Capture the cell that displays the provided text and extract its (X, Y) central coordinate. 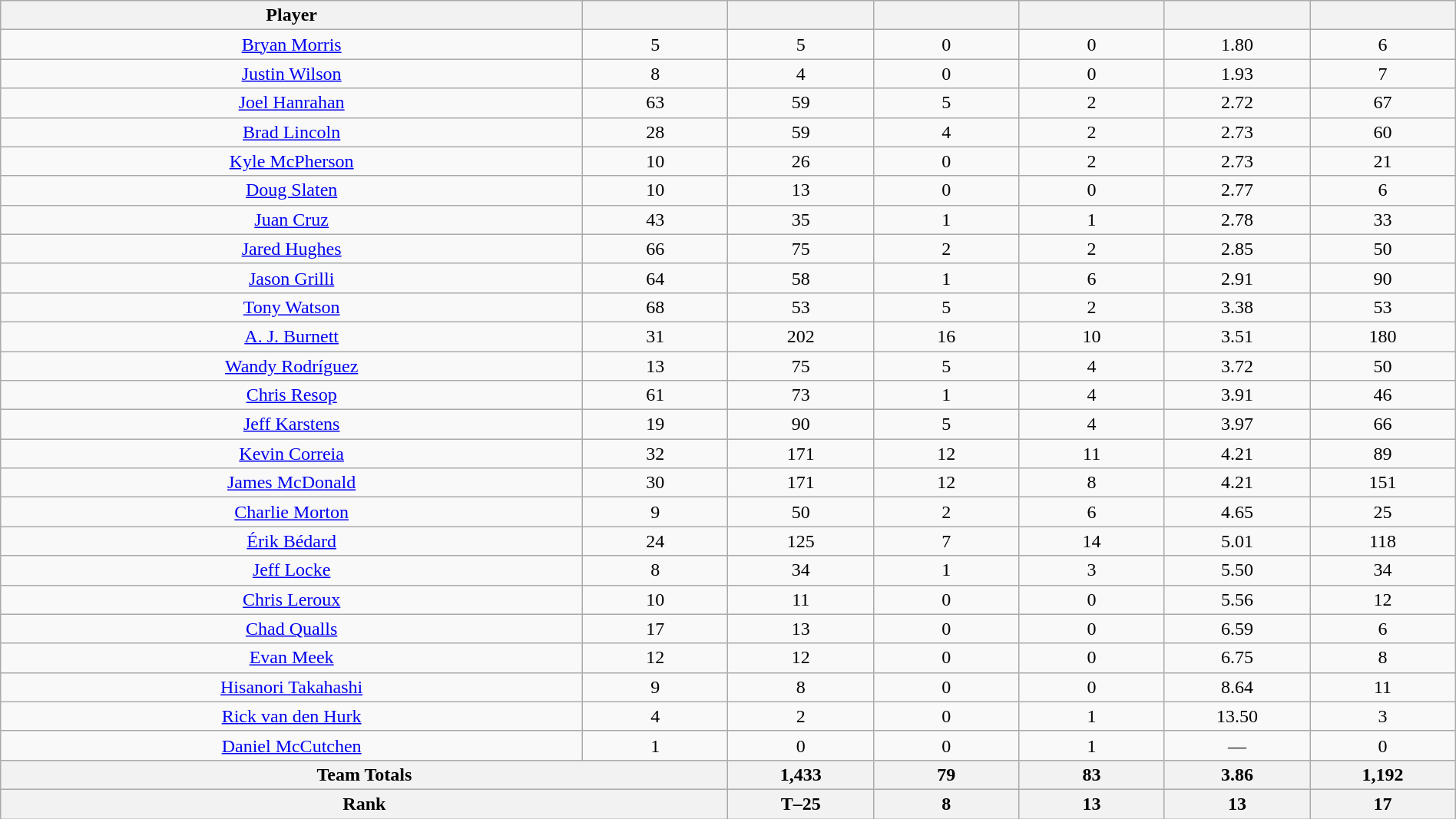
61 (656, 395)
25 (1382, 512)
A. J. Burnett (292, 336)
3.97 (1236, 424)
73 (800, 395)
151 (1382, 483)
21 (1382, 161)
Joel Hanrahan (292, 103)
Chris Resop (292, 395)
79 (946, 774)
31 (656, 336)
125 (800, 541)
60 (1382, 132)
Chad Qualls (292, 629)
Rick van den Hurk (292, 716)
63 (656, 103)
26 (800, 161)
14 (1092, 541)
2.77 (1236, 190)
1,192 (1382, 774)
3.86 (1236, 774)
16 (946, 336)
8.64 (1236, 687)
Bryan Morris (292, 45)
5.56 (1236, 599)
3.72 (1236, 366)
28 (656, 132)
Daniel McCutchen (292, 745)
3.91 (1236, 395)
46 (1382, 395)
Wandy Rodríguez (292, 366)
Brad Lincoln (292, 132)
Érik Bédard (292, 541)
Jason Grilli (292, 278)
19 (656, 424)
Juan Cruz (292, 220)
202 (800, 336)
Team Totals (364, 774)
Justin Wilson (292, 74)
Hisanori Takahashi (292, 687)
13.50 (1236, 716)
Jared Hughes (292, 249)
Charlie Morton (292, 512)
30 (656, 483)
2.85 (1236, 249)
33 (1382, 220)
— (1236, 745)
5.50 (1236, 570)
68 (656, 307)
Evan Meek (292, 658)
Player (292, 15)
James McDonald (292, 483)
2.72 (1236, 103)
Tony Watson (292, 307)
Jeff Locke (292, 570)
2.78 (1236, 220)
24 (656, 541)
Rank (364, 804)
1.93 (1236, 74)
64 (656, 278)
1.80 (1236, 45)
T–25 (800, 804)
3.38 (1236, 307)
89 (1382, 454)
Kyle McPherson (292, 161)
Kevin Correia (292, 454)
Jeff Karstens (292, 424)
67 (1382, 103)
118 (1382, 541)
58 (800, 278)
180 (1382, 336)
83 (1092, 774)
32 (656, 454)
35 (800, 220)
6.59 (1236, 629)
3.51 (1236, 336)
4.65 (1236, 512)
2.91 (1236, 278)
5.01 (1236, 541)
1,433 (800, 774)
Chris Leroux (292, 599)
43 (656, 220)
6.75 (1236, 658)
Doug Slaten (292, 190)
